Search for the cell housing the specified text and yield its [X, Y] center coordinate. 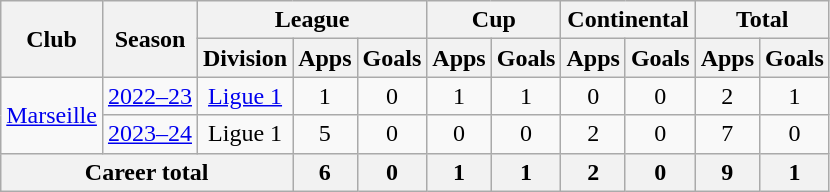
Total [762, 20]
League [312, 20]
Career total [147, 172]
2022–23 [150, 96]
Cup [494, 20]
Division [246, 58]
Club [52, 39]
2023–24 [150, 134]
Continental [628, 20]
5 [325, 134]
6 [325, 172]
7 [727, 134]
9 [727, 172]
Season [150, 39]
Marseille [52, 115]
